Locate the cell with the specified text and output its (X, Y) center coordinate. 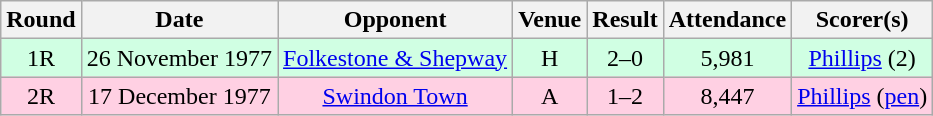
2–0 (625, 58)
Phillips (pen) (862, 96)
Swindon Town (396, 96)
Folkestone & Shepway (396, 58)
Phillips (2) (862, 58)
26 November 1977 (179, 58)
Opponent (396, 20)
Date (179, 20)
1R (41, 58)
Result (625, 20)
Round (41, 20)
8,447 (727, 96)
Scorer(s) (862, 20)
5,981 (727, 58)
2R (41, 96)
Venue (550, 20)
A (550, 96)
1–2 (625, 96)
Attendance (727, 20)
17 December 1977 (179, 96)
H (550, 58)
